Locate the cell with the specified text and output its (X, Y) center coordinate. 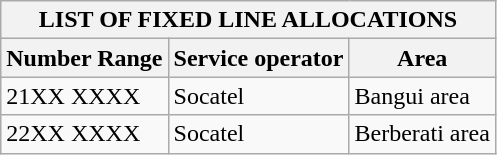
LIST OF FIXED LINE ALLOCATIONS (248, 20)
Service operator (258, 58)
Bangui area (422, 96)
Berberati area (422, 134)
21XX XXXX (84, 96)
Number Range (84, 58)
22XX XXXX (84, 134)
Area (422, 58)
